Detect which cell encompasses the target text, then output its [x, y] center coordinate. 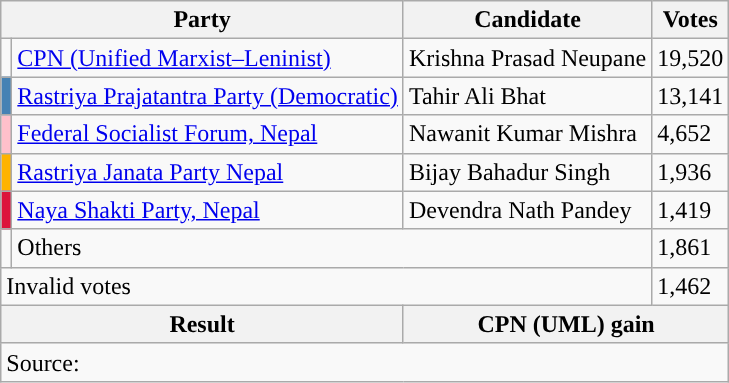
Source: [365, 362]
Devendra Nath Pandey [527, 210]
Result [202, 324]
4,652 [690, 134]
1,419 [690, 210]
Invalid votes [326, 286]
Federal Socialist Forum, Nepal [208, 134]
Nawanit Kumar Mishra [527, 134]
Rastriya Janata Party Nepal [208, 172]
1,462 [690, 286]
Others [332, 248]
CPN (UML) gain [566, 324]
CPN (Unified Marxist–Leninist) [208, 58]
Tahir Ali Bhat [527, 96]
19,520 [690, 58]
1,861 [690, 248]
Party [202, 20]
Candidate [527, 20]
Votes [690, 20]
Rastriya Prajatantra Party (Democratic) [208, 96]
Krishna Prasad Neupane [527, 58]
Bijay Bahadur Singh [527, 172]
13,141 [690, 96]
1,936 [690, 172]
Naya Shakti Party, Nepal [208, 210]
